Determine the (X, Y) coordinate at the center of the cell enclosing the given text.  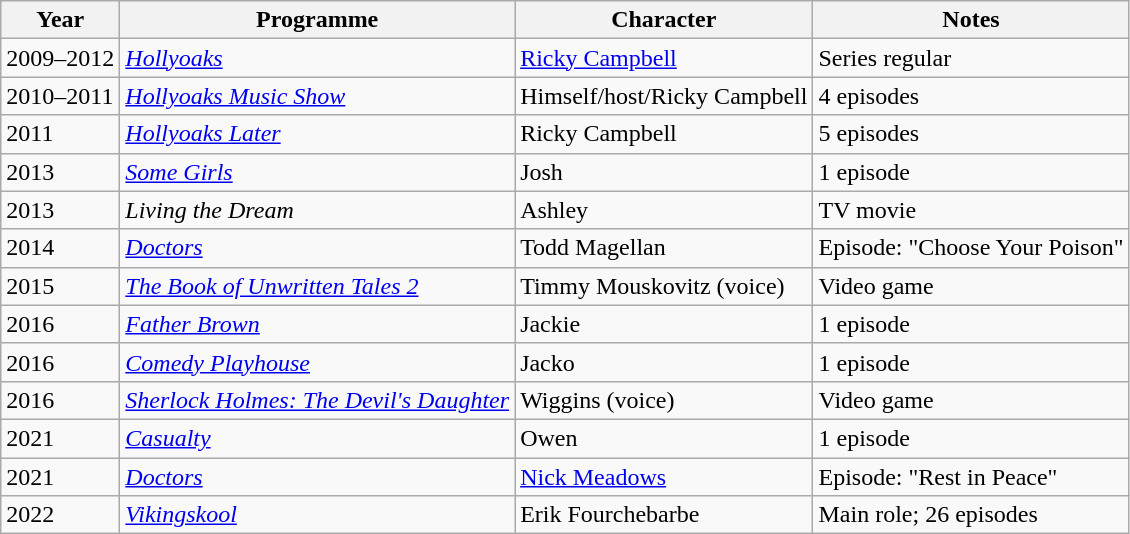
The Book of Unwritten Tales 2 (318, 286)
Timmy Mouskovitz (voice) (664, 286)
2022 (60, 515)
Character (664, 20)
5 episodes (971, 134)
Living the Dream (318, 210)
Some Girls (318, 172)
Casualty (318, 438)
Ashley (664, 210)
Sherlock Holmes: The Devil's Daughter (318, 400)
2009–2012 (60, 58)
Jackie (664, 324)
Wiggins (voice) (664, 400)
Year (60, 20)
Hollyoaks Later (318, 134)
Vikingskool (318, 515)
2014 (60, 248)
Hollyoaks (318, 58)
Father Brown (318, 324)
Josh (664, 172)
Main role; 26 episodes (971, 515)
Todd Magellan (664, 248)
4 episodes (971, 96)
Comedy Playhouse (318, 362)
TV movie (971, 210)
Hollyoaks Music Show (318, 96)
Jacko (664, 362)
Erik Fourchebarbe (664, 515)
Episode: "Rest in Peace" (971, 477)
Owen (664, 438)
2010–2011 (60, 96)
Nick Meadows (664, 477)
Series regular (971, 58)
2015 (60, 286)
Episode: "Choose Your Poison" (971, 248)
Notes (971, 20)
Himself/host/Ricky Campbell (664, 96)
Programme (318, 20)
2011 (60, 134)
